Determine the (x, y) coordinate at the center of the cell enclosing the given text.  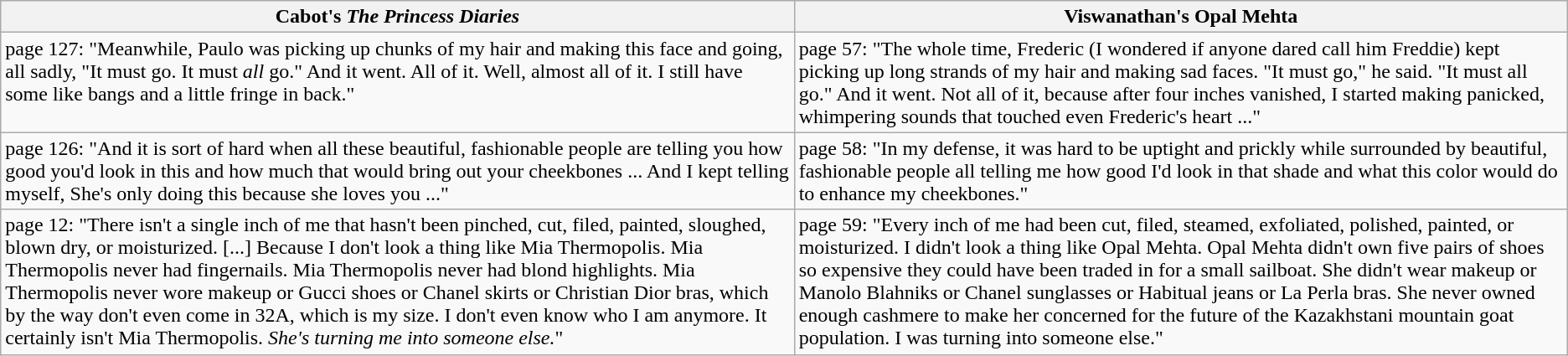
Cabot's The Princess Diaries (397, 17)
Viswanathan's Opal Mehta (1181, 17)
